Provide the [x, y] coordinate of the cell's center where the given text is located.  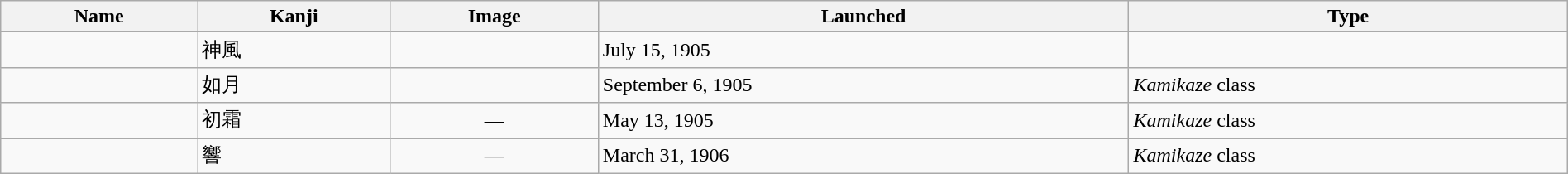
September 6, 1905 [863, 85]
Launched [863, 17]
March 31, 1906 [863, 156]
如月 [294, 85]
Kanji [294, 17]
July 15, 1905 [863, 50]
Name [99, 17]
響 [294, 156]
初霜 [294, 121]
Type [1348, 17]
神風 [294, 50]
May 13, 1905 [863, 121]
Image [495, 17]
